Detect which cell encompasses the target text, then output its (X, Y) center coordinate. 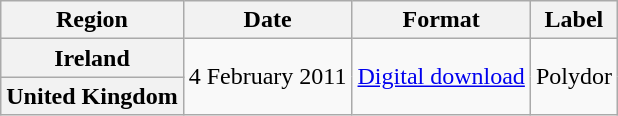
Label (574, 20)
United Kingdom (92, 96)
Date (268, 20)
Format (441, 20)
4 February 2011 (268, 77)
Polydor (574, 77)
Region (92, 20)
Ireland (92, 58)
Digital download (441, 77)
